From the cell containing the given text, extract its center point as (X, Y) coordinate. 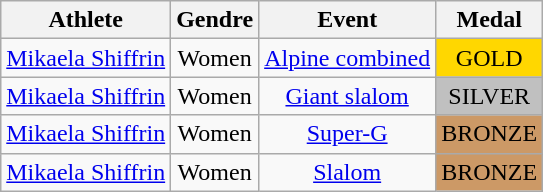
Event (348, 20)
Alpine combined (348, 58)
Gendre (215, 20)
Super-G (348, 134)
GOLD (490, 58)
Athlete (86, 20)
Giant slalom (348, 96)
Slalom (348, 172)
Medal (490, 20)
SILVER (490, 96)
